Extract the (X, Y) coordinate from the center of the cell holding the provided text.  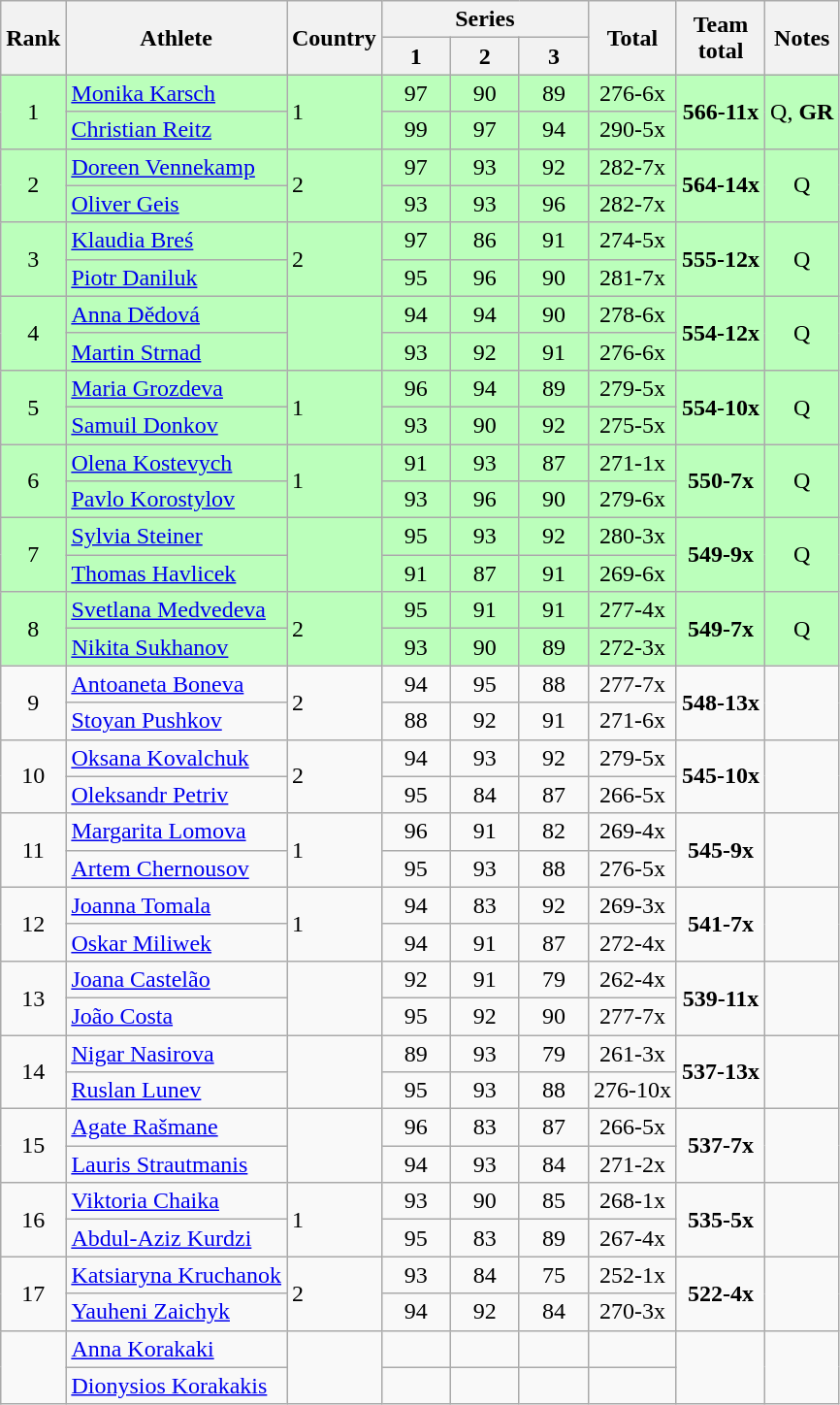
537-13x (720, 1071)
275-5x (632, 425)
269-6x (632, 573)
252-1x (632, 1275)
Anna Korakaki (177, 1349)
522-4x (720, 1293)
270-3x (632, 1312)
549-9x (720, 555)
554-12x (720, 333)
6 (33, 481)
535-5x (720, 1220)
João Costa (177, 1016)
14 (33, 1071)
Klaudia Breś (177, 241)
279-6x (632, 500)
539-11x (720, 997)
272-3x (632, 647)
Doreen Vennekamp (177, 167)
269-4x (632, 832)
Antoaneta Boneva (177, 684)
Stoyan Pushkov (177, 721)
Total (632, 38)
271-1x (632, 463)
Agate Rašmane (177, 1127)
Joana Castelão (177, 979)
Samuil Donkov (177, 425)
4 (33, 333)
269-3x (632, 905)
15 (33, 1146)
99 (415, 130)
86 (485, 241)
Oskar Miliwek (177, 942)
277-4x (632, 610)
Lauris Strautmanis (177, 1164)
Rank (33, 38)
274-5x (632, 241)
262-4x (632, 979)
271-6x (632, 721)
Ruslan Lunev (177, 1091)
Oksana Kovalchuk (177, 758)
Joanna Tomala (177, 905)
276-5x (632, 868)
8 (33, 629)
Svetlana Medvedeva (177, 610)
Thomas Havlicek (177, 573)
17 (33, 1293)
537-7x (720, 1146)
Dionysios Korakakis (177, 1386)
Notes (802, 38)
545-10x (720, 776)
261-3x (632, 1053)
10 (33, 776)
Monika Karsch (177, 93)
Oliver Geis (177, 204)
Anna Dědová (177, 314)
Country (335, 38)
Q, GR (802, 112)
5 (33, 407)
Artem Chernousov (177, 868)
Teamtotal (720, 38)
548-13x (720, 702)
550-7x (720, 481)
281-7x (632, 278)
85 (553, 1201)
Piotr Daniluk (177, 278)
Oleksandr Petriv (177, 795)
Maria Grozdeva (177, 388)
276-10x (632, 1091)
541-7x (720, 924)
75 (553, 1275)
290-5x (632, 130)
Series (485, 19)
566-11x (720, 112)
12 (33, 924)
267-4x (632, 1238)
9 (33, 702)
Abdul-Aziz Kurdzi (177, 1238)
Christian Reitz (177, 130)
Yauheni Zaichyk (177, 1312)
7 (33, 555)
545-9x (720, 850)
16 (33, 1220)
Olena Kostevych (177, 463)
554-10x (720, 407)
280-3x (632, 537)
271-2x (632, 1164)
Athlete (177, 38)
549-7x (720, 629)
Katsiaryna Kruchanok (177, 1275)
Martin Strnad (177, 351)
278-6x (632, 314)
Viktoria Chaika (177, 1201)
Pavlo Korostylov (177, 500)
Margarita Lomova (177, 832)
Nigar Nasirova (177, 1053)
272-4x (632, 942)
82 (553, 832)
564-14x (720, 185)
11 (33, 850)
Nikita Sukhanov (177, 647)
555-12x (720, 259)
Sylvia Steiner (177, 537)
268-1x (632, 1201)
13 (33, 997)
